Pinpoint the cell where the given text exists, returning its [x, y] midpoint coordinate. 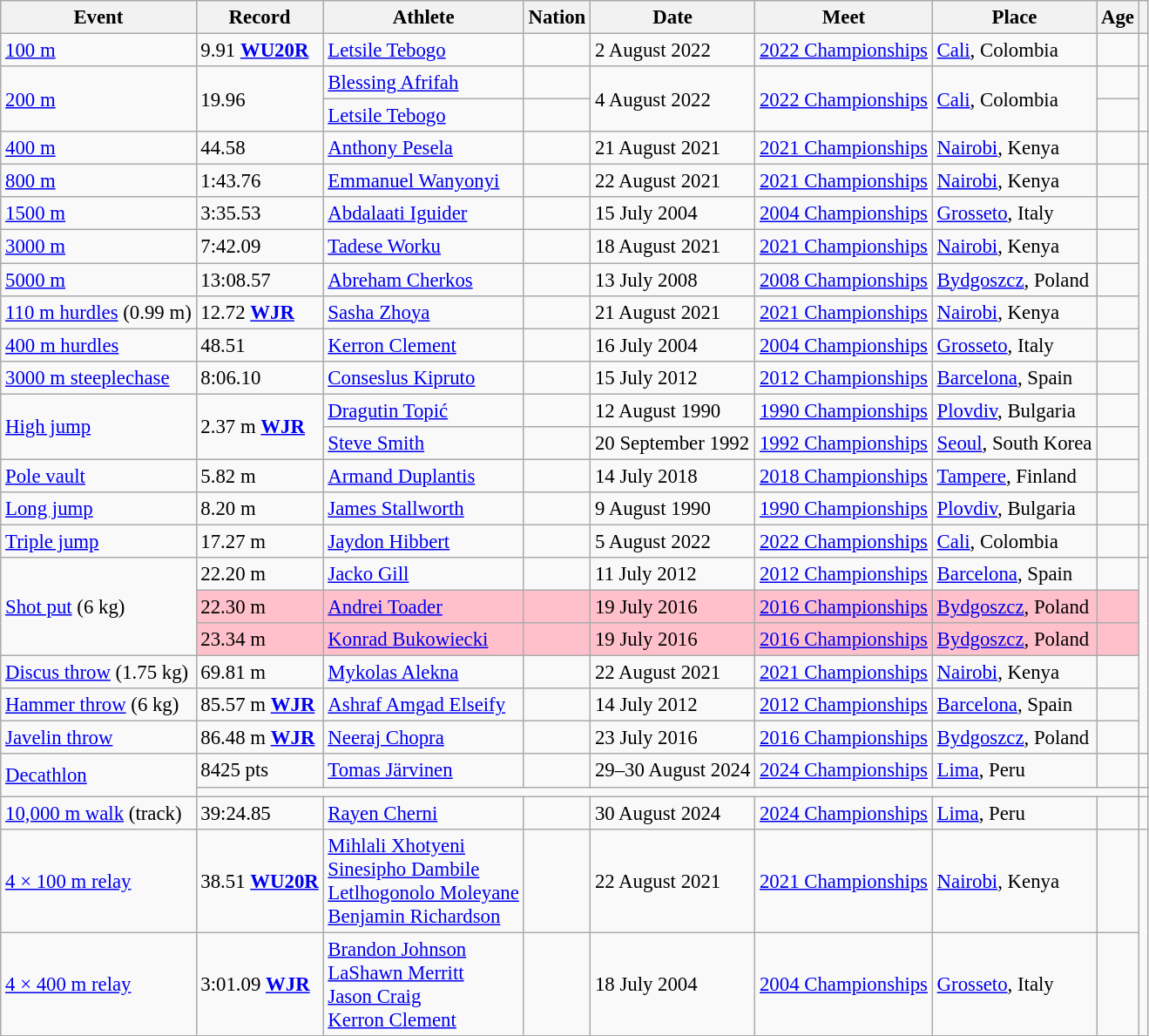
High jump [98, 427]
16 July 2004 [673, 345]
12.72 WJR [260, 312]
Triple jump [98, 541]
2008 Championships [844, 280]
3:35.53 [260, 213]
38.51 WU20R [260, 880]
69.81 m [260, 673]
3000 m steeplechase [98, 377]
Tampere, Finland [1014, 476]
Emmanuel Wanyonyi [423, 181]
2.37 m WJR [260, 427]
30 August 2024 [673, 813]
8:06.10 [260, 377]
85.57 m WJR [260, 705]
Tomas Järvinen [423, 771]
Rayen Cherni [423, 813]
15 July 2004 [673, 213]
5 August 2022 [673, 541]
Seoul, South Korea [1014, 444]
Javelin throw [98, 738]
Hammer throw (6 kg) [98, 705]
5.82 m [260, 476]
Shot put (6 kg) [98, 606]
17.27 m [260, 541]
Decathlon [98, 775]
Steve Smith [423, 444]
Mykolas Alekna [423, 673]
200 m [98, 99]
44.58 [260, 148]
9.91 WU20R [260, 51]
Jaydon Hibbert [423, 541]
10,000 m walk (track) [98, 813]
Dragutin Topić [423, 410]
Kerron Clement [423, 345]
Jacko Gill [423, 574]
23 July 2016 [673, 738]
Tadese Worku [423, 247]
Armand Duplantis [423, 476]
18 August 2021 [673, 247]
3:01.09 WJR [260, 985]
Conseslus Kipruto [423, 377]
Abreham Cherkos [423, 280]
18 July 2004 [673, 985]
James Stallworth [423, 509]
20 September 1992 [673, 444]
Date [673, 17]
4 August 2022 [673, 99]
22.30 m [260, 607]
13:08.57 [260, 280]
Ashraf Amgad Elseify [423, 705]
14 July 2012 [673, 705]
400 m [98, 148]
5000 m [98, 280]
15 July 2012 [673, 377]
Blessing Afrifah [423, 83]
Pole vault [98, 476]
Discus throw (1.75 kg) [98, 673]
110 m hurdles (0.99 m) [98, 312]
22.20 m [260, 574]
4 × 100 m relay [98, 880]
1992 Championships [844, 444]
1:43.76 [260, 181]
Abdalaati Iguider [423, 213]
Andrei Toader [423, 607]
Nation [557, 17]
Anthony Pesela [423, 148]
8.20 m [260, 509]
19.96 [260, 99]
3000 m [98, 247]
12 August 1990 [673, 410]
800 m [98, 181]
4 × 400 m relay [98, 985]
8425 pts [260, 771]
2018 Championships [844, 476]
39:24.85 [260, 813]
7:42.09 [260, 247]
48.51 [260, 345]
29–30 August 2024 [673, 771]
Record [260, 17]
14 July 2018 [673, 476]
9 August 1990 [673, 509]
Neeraj Chopra [423, 738]
Mihlali XhotyeniSinesipho DambileLetlhogonolo MoleyaneBenjamin Richardson [423, 880]
13 July 2008 [673, 280]
1500 m [98, 213]
Place [1014, 17]
100 m [98, 51]
Brandon JohnsonLaShawn MerrittJason CraigKerron Clement [423, 985]
Sasha Zhoya [423, 312]
Age [1119, 17]
2 August 2022 [673, 51]
Long jump [98, 509]
23.34 m [260, 640]
400 m hurdles [98, 345]
Konrad Bukowiecki [423, 640]
86.48 m WJR [260, 738]
11 July 2012 [673, 574]
Event [98, 17]
Meet [844, 17]
Athlete [423, 17]
